Provide the [X, Y] coordinate of the cell's center where the given text is located.  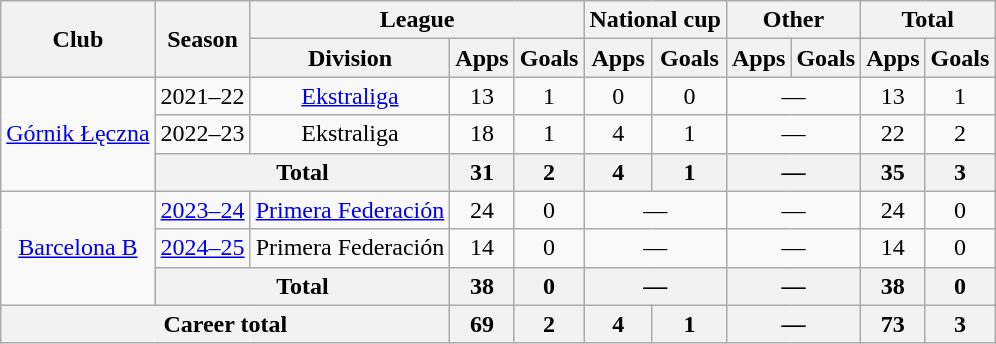
League [417, 20]
35 [893, 172]
Barcelona B [78, 248]
2023–24 [202, 210]
Division [350, 58]
National cup [655, 20]
2021–22 [202, 96]
Górnik Łęczna [78, 134]
2024–25 [202, 248]
22 [893, 134]
2022–23 [202, 134]
Season [202, 39]
18 [482, 134]
Club [78, 39]
73 [893, 324]
Other [793, 20]
31 [482, 172]
Career total [226, 324]
69 [482, 324]
